Pinpoint the cell where the given text exists, returning its [x, y] midpoint coordinate. 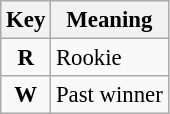
Meaning [110, 20]
Rookie [110, 58]
R [26, 58]
W [26, 95]
Past winner [110, 95]
Key [26, 20]
